Search for the cell housing the specified text and yield its [x, y] center coordinate. 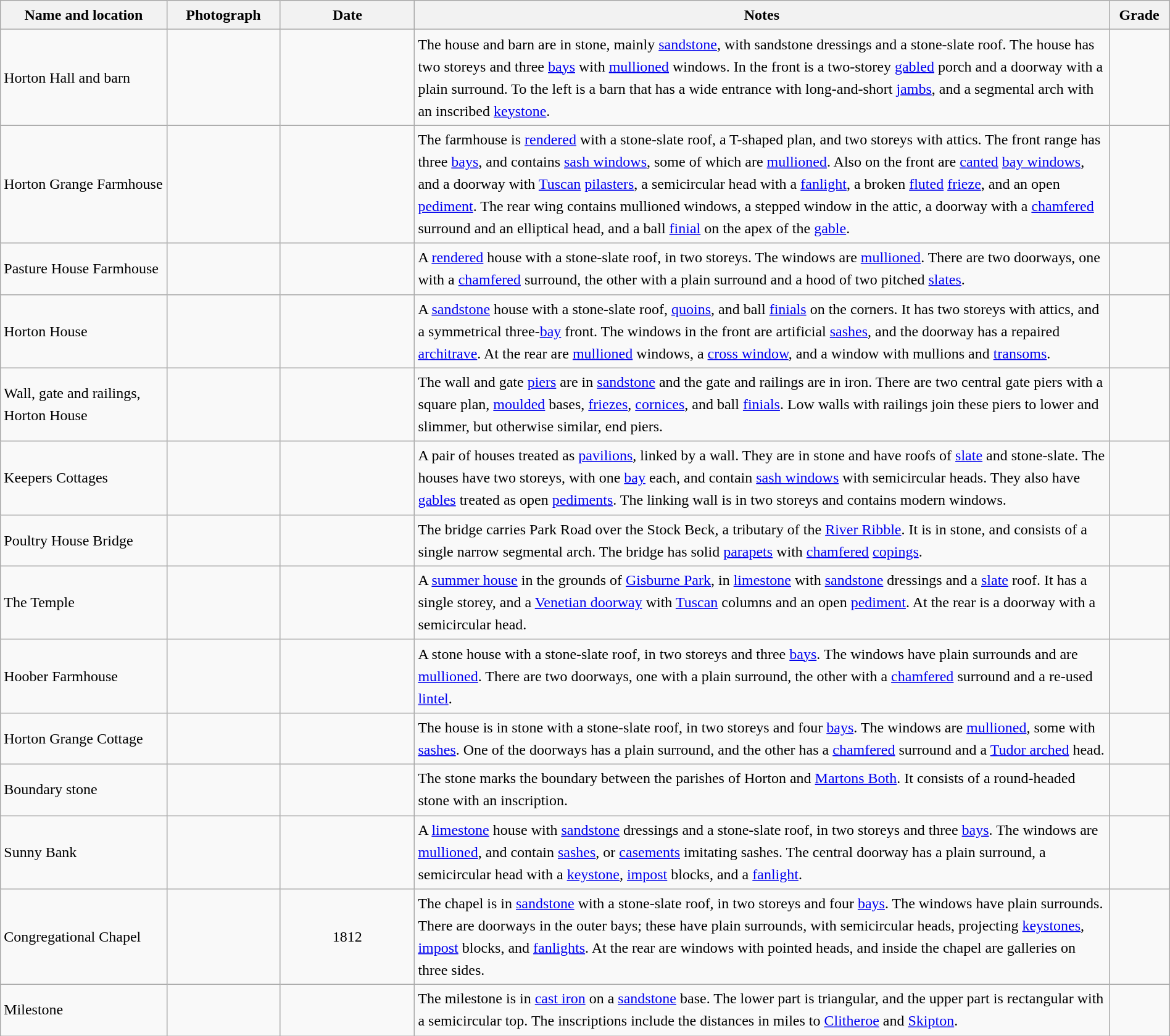
Photograph [223, 15]
Horton House [84, 331]
Notes [761, 15]
Sunny Bank [84, 853]
Boundary stone [84, 790]
The Temple [84, 602]
Hoober Farmhouse [84, 676]
Milestone [84, 1011]
Horton Grange Farmhouse [84, 184]
Grade [1139, 15]
Pasture House Farmhouse [84, 269]
Name and location [84, 15]
1812 [347, 937]
Poultry House Bridge [84, 541]
Horton Hall and barn [84, 78]
The stone marks the boundary between the parishes of Horton and Martons Both. It consists of a round-headed stone with an inscription. [761, 790]
Keepers Cottages [84, 478]
Date [347, 15]
Wall, gate and railings, Horton House [84, 405]
Congregational Chapel [84, 937]
Horton Grange Cottage [84, 738]
